Pinpoint the cell where the given text exists, returning its [x, y] midpoint coordinate. 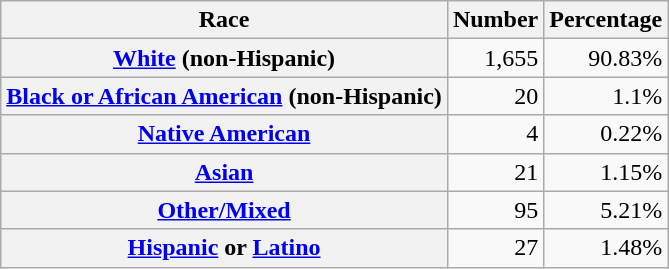
1,655 [495, 58]
90.83% [606, 58]
Native American [224, 134]
Percentage [606, 20]
1.1% [606, 96]
5.21% [606, 210]
21 [495, 172]
20 [495, 96]
Hispanic or Latino [224, 248]
1.48% [606, 248]
White (non-Hispanic) [224, 58]
27 [495, 248]
95 [495, 210]
1.15% [606, 172]
Race [224, 20]
Asian [224, 172]
Number [495, 20]
0.22% [606, 134]
4 [495, 134]
Other/Mixed [224, 210]
Black or African American (non-Hispanic) [224, 96]
